Capture the cell that displays the provided text and extract its [X, Y] central coordinate. 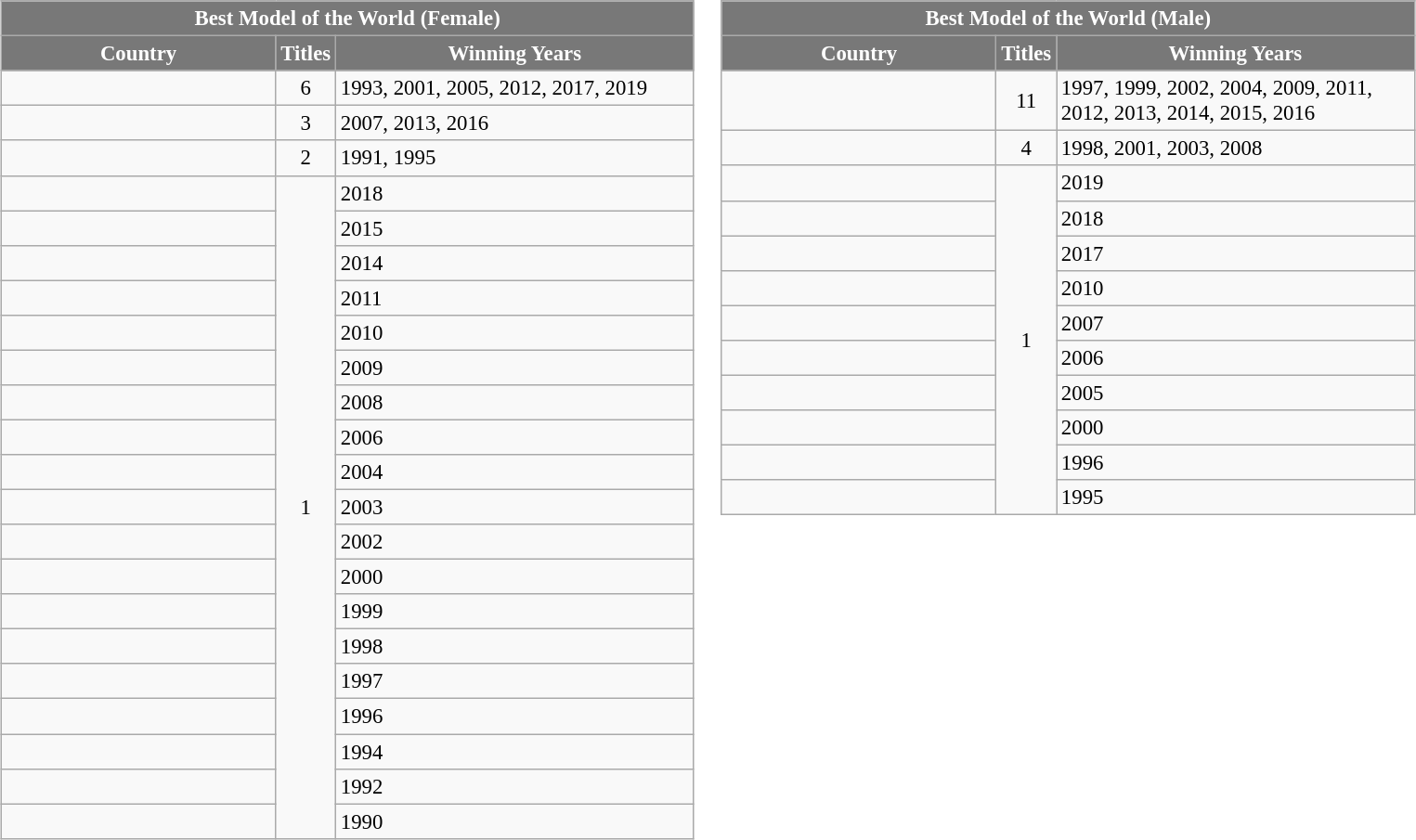
2011 [514, 298]
1995 [1236, 498]
2002 [514, 542]
2004 [514, 472]
2015 [514, 228]
1992 [514, 786]
1997 [514, 681]
1993, 2001, 2005, 2012, 2017, 2019 [514, 88]
2005 [1236, 393]
Best Model of the World (Male) [1068, 19]
2 [306, 158]
1997, 1999, 2002, 2004, 2009, 2011, 2012, 2013, 2014, 2015, 2016 [1236, 100]
6 [306, 88]
1999 [514, 612]
2003 [514, 507]
1998 [514, 647]
1990 [514, 821]
1998, 2001, 2003, 2008 [1236, 149]
1994 [514, 751]
2014 [514, 263]
3 [306, 123]
Best Model of the World (Female) [347, 19]
2019 [1236, 183]
4 [1027, 149]
2007 [1236, 323]
1991, 1995 [514, 158]
2017 [1236, 253]
2007, 2013, 2016 [514, 123]
2008 [514, 403]
11 [1027, 100]
2009 [514, 368]
